Return [x, y] of the center of cell containing provided text 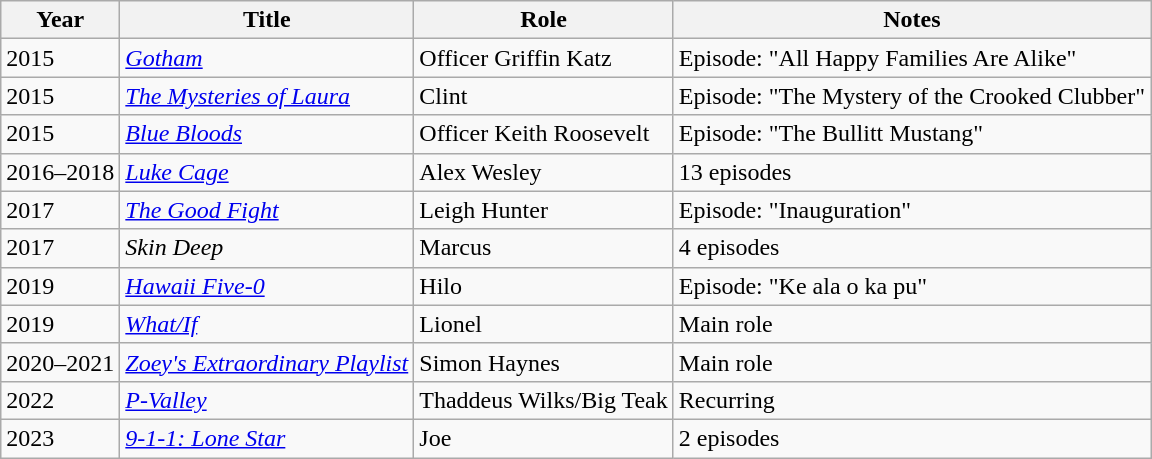
The Mysteries of Laura [267, 96]
Clint [544, 96]
2022 [60, 400]
Leigh Hunter [544, 210]
Blue Bloods [267, 134]
Officer Keith Roosevelt [544, 134]
Title [267, 20]
Joe [544, 438]
Year [60, 20]
Simon Haynes [544, 362]
Episode: "The Mystery of the Crooked Clubber" [912, 96]
2020–2021 [60, 362]
9-1-1: Lone Star [267, 438]
Episode: "Ke ala o ka pu" [912, 286]
Officer Griffin Katz [544, 58]
Episode: "Inauguration" [912, 210]
4 episodes [912, 248]
Episode: "All Happy Families Are Alike" [912, 58]
Thaddeus Wilks/Big Teak [544, 400]
13 episodes [912, 172]
Alex Wesley [544, 172]
2023 [60, 438]
Lionel [544, 324]
2 episodes [912, 438]
Hawaii Five-0 [267, 286]
Zoey's Extraordinary Playlist [267, 362]
Marcus [544, 248]
Notes [912, 20]
P-Valley [267, 400]
Role [544, 20]
Gotham [267, 58]
Episode: "The Bullitt Mustang" [912, 134]
Skin Deep [267, 248]
The Good Fight [267, 210]
What/If [267, 324]
Recurring [912, 400]
Luke Cage [267, 172]
Hilo [544, 286]
2016–2018 [60, 172]
